Scan for the cell matching the given text and deliver its [x, y] coordinate at center. 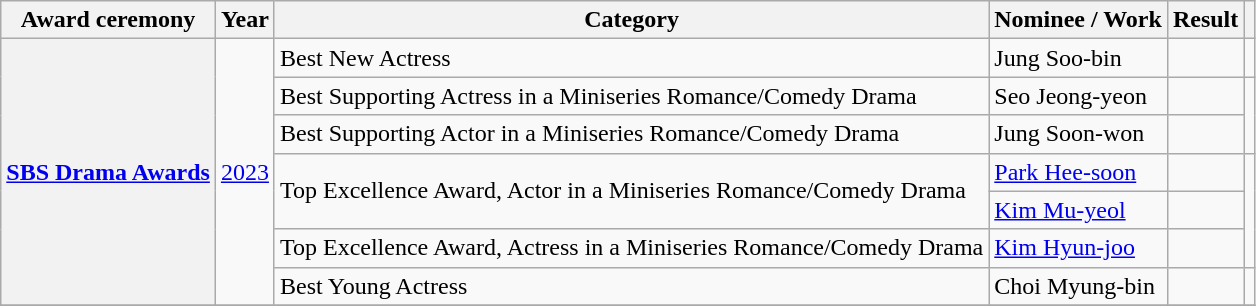
Best New Actress [631, 58]
Park Hee-soon [1078, 172]
Best Supporting Actress in a Miniseries Romance/Comedy Drama [631, 96]
SBS Drama Awards [108, 172]
Top Excellence Award, Actress in a Miniseries Romance/Comedy Drama [631, 248]
Result [1205, 20]
Best Young Actress [631, 286]
Choi Myung-bin [1078, 286]
Seo Jeong-yeon [1078, 96]
Top Excellence Award, Actor in a Miniseries Romance/Comedy Drama [631, 191]
Kim Hyun-joo [1078, 248]
Award ceremony [108, 20]
Nominee / Work [1078, 20]
Jung Soo-bin [1078, 58]
Kim Mu-yeol [1078, 210]
Category [631, 20]
Best Supporting Actor in a Miniseries Romance/Comedy Drama [631, 134]
Jung Soon-won [1078, 134]
Year [244, 20]
2023 [244, 172]
